Identify which cell holds the provided text, then report its [X, Y] central coordinate. 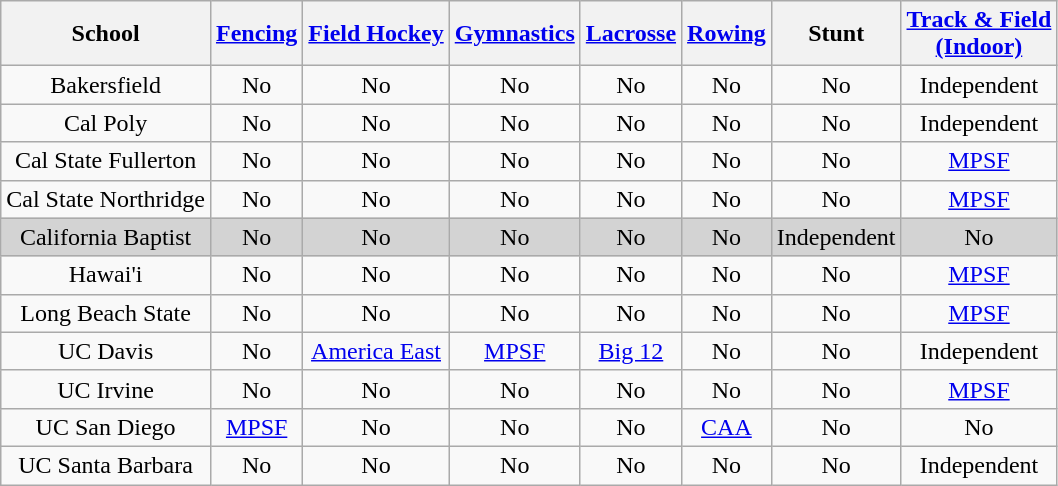
Hawai'i [106, 275]
School [106, 34]
Gymnastics [514, 34]
Big 12 [630, 351]
UC San Diego [106, 427]
CAA [727, 427]
Field Hockey [376, 34]
Bakersfield [106, 85]
Long Beach State [106, 313]
Cal Poly [106, 123]
Rowing [727, 34]
Cal State Northridge [106, 199]
UC Irvine [106, 389]
Stunt [836, 34]
Fencing [256, 34]
Cal State Fullerton [106, 161]
Track & Field(Indoor) [979, 34]
America East [376, 351]
UC Santa Barbara [106, 465]
UC Davis [106, 351]
Lacrosse [630, 34]
California Baptist [106, 237]
